Scan for the cell matching the given text and deliver its (x, y) coordinate at center. 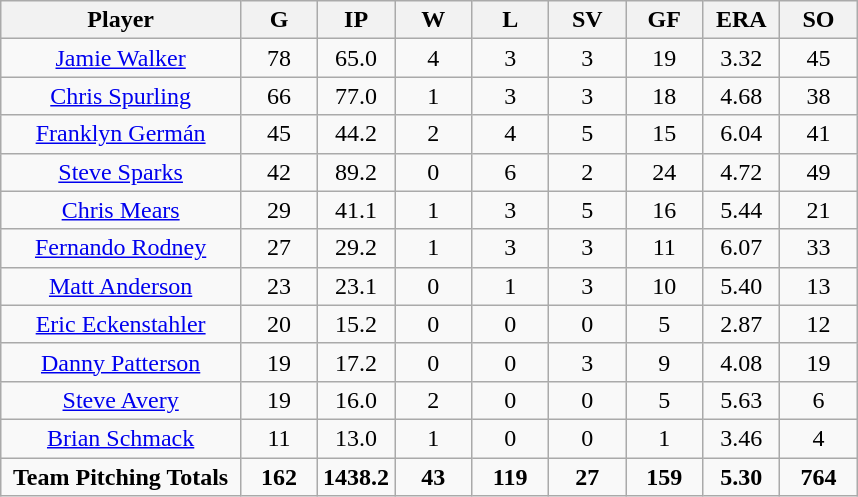
5.30 (742, 477)
23.1 (356, 286)
4.72 (742, 172)
44.2 (356, 134)
16 (664, 210)
15.2 (356, 324)
ERA (742, 20)
15 (664, 134)
21 (818, 210)
Steve Avery (121, 400)
24 (664, 172)
Franklyn Germán (121, 134)
65.0 (356, 58)
13 (818, 286)
Chris Spurling (121, 96)
4.08 (742, 362)
49 (818, 172)
17.2 (356, 362)
38 (818, 96)
764 (818, 477)
89.2 (356, 172)
3.32 (742, 58)
9 (664, 362)
Player (121, 20)
23 (280, 286)
119 (510, 477)
4.68 (742, 96)
L (510, 20)
42 (280, 172)
Eric Eckenstahler (121, 324)
IP (356, 20)
Danny Patterson (121, 362)
SO (818, 20)
43 (434, 477)
12 (818, 324)
6.07 (742, 248)
29 (280, 210)
Steve Sparks (121, 172)
Chris Mears (121, 210)
162 (280, 477)
2.87 (742, 324)
Jamie Walker (121, 58)
SV (588, 20)
5.44 (742, 210)
77.0 (356, 96)
20 (280, 324)
33 (818, 248)
Fernando Rodney (121, 248)
159 (664, 477)
GF (664, 20)
41.1 (356, 210)
Matt Anderson (121, 286)
3.46 (742, 438)
18 (664, 96)
5.40 (742, 286)
41 (818, 134)
1438.2 (356, 477)
16.0 (356, 400)
Team Pitching Totals (121, 477)
5.63 (742, 400)
78 (280, 58)
10 (664, 286)
6.04 (742, 134)
G (280, 20)
29.2 (356, 248)
66 (280, 96)
W (434, 20)
Brian Schmack (121, 438)
13.0 (356, 438)
